Locate the cell with the specified text and output its [X, Y] center coordinate. 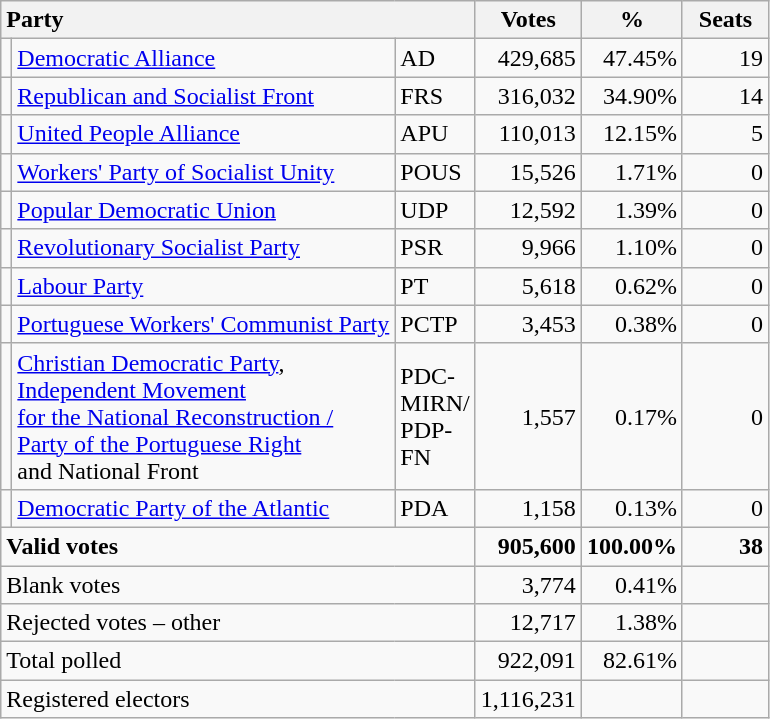
100.00% [632, 546]
82.61% [632, 661]
0.13% [632, 508]
34.90% [632, 96]
1,557 [528, 416]
POUS [435, 172]
Labour Party [204, 286]
38 [725, 546]
Votes [528, 20]
% [632, 20]
19 [725, 58]
3,453 [528, 324]
5 [725, 134]
Seats [725, 20]
Republican and Socialist Front [204, 96]
47.45% [632, 58]
PDC-MIRN/PDP-FN [435, 416]
0.62% [632, 286]
1.38% [632, 623]
PT [435, 286]
UDP [435, 210]
FRS [435, 96]
12,717 [528, 623]
AD [435, 58]
905,600 [528, 546]
Democratic Alliance [204, 58]
12,592 [528, 210]
1,116,231 [528, 699]
PDA [435, 508]
Total polled [238, 661]
15,526 [528, 172]
12.15% [632, 134]
Blank votes [238, 585]
3,774 [528, 585]
922,091 [528, 661]
PCTP [435, 324]
Registered electors [238, 699]
14 [725, 96]
1,158 [528, 508]
0.17% [632, 416]
1.39% [632, 210]
Popular Democratic Union [204, 210]
Democratic Party of the Atlantic [204, 508]
APU [435, 134]
Christian Democratic Party,Independent Movementfor the National Reconstruction /Party of the Portuguese Rightand National Front [204, 416]
Rejected votes – other [238, 623]
0.38% [632, 324]
5,618 [528, 286]
Workers' Party of Socialist Unity [204, 172]
PSR [435, 248]
Valid votes [238, 546]
United People Alliance [204, 134]
9,966 [528, 248]
Party [238, 20]
0.41% [632, 585]
Revolutionary Socialist Party [204, 248]
429,685 [528, 58]
1.71% [632, 172]
Portuguese Workers' Communist Party [204, 324]
110,013 [528, 134]
316,032 [528, 96]
1.10% [632, 248]
